From the cell containing the given text, extract its center point as [x, y] coordinate. 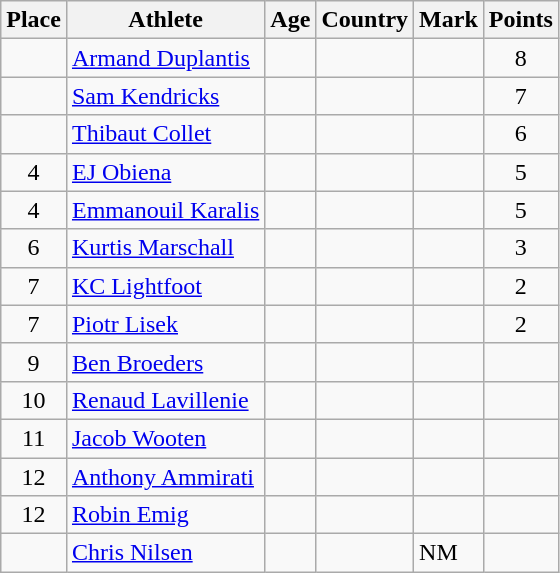
Country [365, 20]
Thibaut Collet [165, 134]
Athlete [165, 20]
3 [520, 248]
11 [34, 438]
Armand Duplantis [165, 58]
9 [34, 362]
Robin Emig [165, 515]
NM [449, 553]
Points [520, 20]
Renaud Lavillenie [165, 400]
EJ Obiena [165, 172]
Anthony Ammirati [165, 477]
Sam Kendricks [165, 96]
Chris Nilsen [165, 553]
Mark [449, 20]
KC Lightfoot [165, 286]
10 [34, 400]
Emmanouil Karalis [165, 210]
Ben Broeders [165, 362]
8 [520, 58]
Kurtis Marschall [165, 248]
Age [290, 20]
Piotr Lisek [165, 324]
Place [34, 20]
Jacob Wooten [165, 438]
